Determine the (X, Y) coordinate at the center of the cell enclosing the given text.  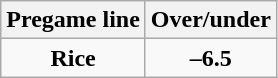
–6.5 (210, 58)
Over/under (210, 20)
Rice (74, 58)
Pregame line (74, 20)
